Identify which cell holds the provided text, then report its [x, y] central coordinate. 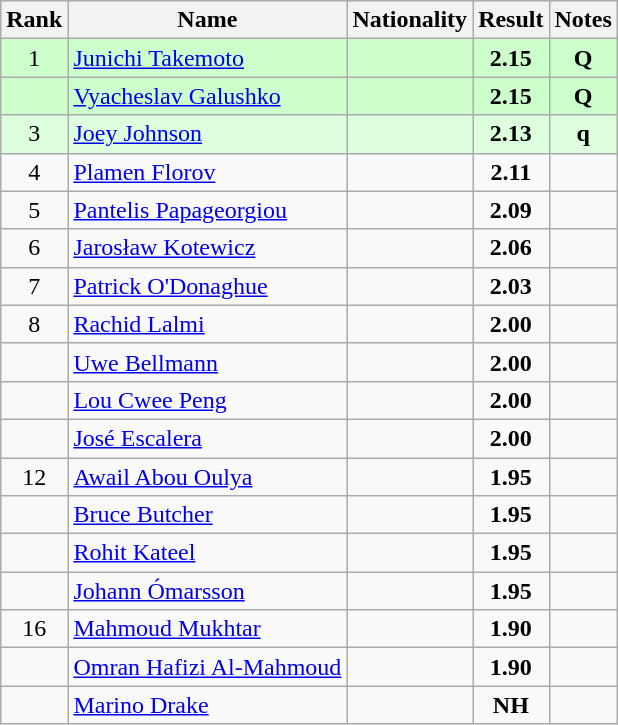
Jarosław Kotewicz [208, 248]
2.13 [511, 134]
2.11 [511, 172]
Result [511, 20]
2.09 [511, 210]
Lou Cwee Peng [208, 400]
Notes [583, 20]
7 [34, 286]
Bruce Butcher [208, 515]
Pantelis Papageorgiou [208, 210]
2.03 [511, 286]
4 [34, 172]
5 [34, 210]
Vyacheslav Galushko [208, 96]
12 [34, 477]
Omran Hafizi Al-Mahmoud [208, 667]
Junichi Takemoto [208, 58]
q [583, 134]
2.06 [511, 248]
16 [34, 629]
José Escalera [208, 438]
Plamen Florov [208, 172]
Rachid Lalmi [208, 324]
Name [208, 20]
Marino Drake [208, 705]
Joey Johnson [208, 134]
3 [34, 134]
Johann Ómarsson [208, 591]
1 [34, 58]
Rank [34, 20]
Rohit Kateel [208, 553]
Uwe Bellmann [208, 362]
8 [34, 324]
6 [34, 248]
Awail Abou Oulya [208, 477]
NH [511, 705]
Nationality [410, 20]
Mahmoud Mukhtar [208, 629]
Patrick O'Donaghue [208, 286]
